Determine the (x, y) coordinate at the center of the cell enclosing the given text.  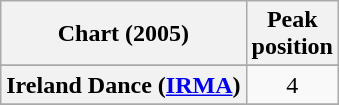
Peakposition (292, 34)
Ireland Dance (IRMA) (124, 85)
4 (292, 85)
Chart (2005) (124, 34)
